Capture the cell that displays the provided text and extract its (x, y) central coordinate. 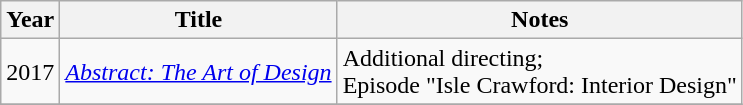
Title (198, 20)
Notes (540, 20)
Abstract: The Art of Design (198, 72)
2017 (30, 72)
Year (30, 20)
Additional directing;Episode "Isle Crawford: Interior Design" (540, 72)
